Provide the (X, Y) coordinate of the cell's center where the given text is located.  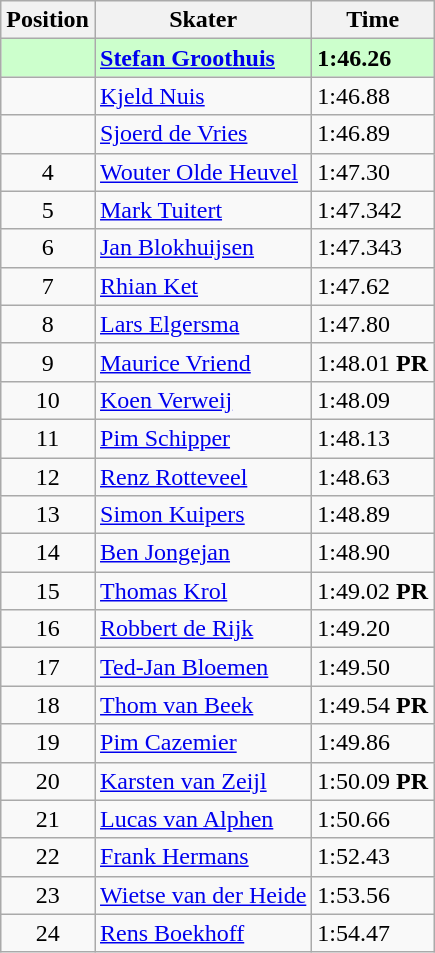
12 (48, 477)
7 (48, 286)
21 (48, 819)
Karsten van Zeijl (202, 781)
Jan Blokhuijsen (202, 248)
1:50.09 PR (373, 781)
23 (48, 895)
20 (48, 781)
4 (48, 172)
1:48.01 PR (373, 362)
1:54.47 (373, 933)
Lars Elgersma (202, 324)
Wietse van der Heide (202, 895)
19 (48, 743)
10 (48, 400)
Mark Tuitert (202, 210)
1:48.89 (373, 515)
1:49.20 (373, 629)
1:46.88 (373, 96)
1:47.30 (373, 172)
15 (48, 591)
Pim Cazemier (202, 743)
Wouter Olde Heuvel (202, 172)
1:49.54 PR (373, 705)
16 (48, 629)
1:48.09 (373, 400)
1:47.343 (373, 248)
Ted-Jan Bloemen (202, 667)
1:46.26 (373, 58)
Lucas van Alphen (202, 819)
Kjeld Nuis (202, 96)
Frank Hermans (202, 857)
Time (373, 20)
Rhian Ket (202, 286)
Ben Jongejan (202, 553)
13 (48, 515)
1:48.63 (373, 477)
Position (48, 20)
Koen Verweij (202, 400)
1:49.50 (373, 667)
Rens Boekhoff (202, 933)
1:46.89 (373, 134)
1:47.62 (373, 286)
1:53.56 (373, 895)
Skater (202, 20)
14 (48, 553)
1:47.342 (373, 210)
Stefan Groothuis (202, 58)
1:49.86 (373, 743)
11 (48, 438)
Maurice Vriend (202, 362)
22 (48, 857)
Pim Schipper (202, 438)
1:47.80 (373, 324)
1:48.90 (373, 553)
8 (48, 324)
Thomas Krol (202, 591)
9 (48, 362)
1:48.13 (373, 438)
Simon Kuipers (202, 515)
Robbert de Rijk (202, 629)
17 (48, 667)
Renz Rotteveel (202, 477)
Thom van Beek (202, 705)
1:50.66 (373, 819)
1:52.43 (373, 857)
24 (48, 933)
Sjoerd de Vries (202, 134)
6 (48, 248)
1:49.02 PR (373, 591)
5 (48, 210)
18 (48, 705)
